For the text-containing cell, return its midpoint in (X, Y) coordinate format. 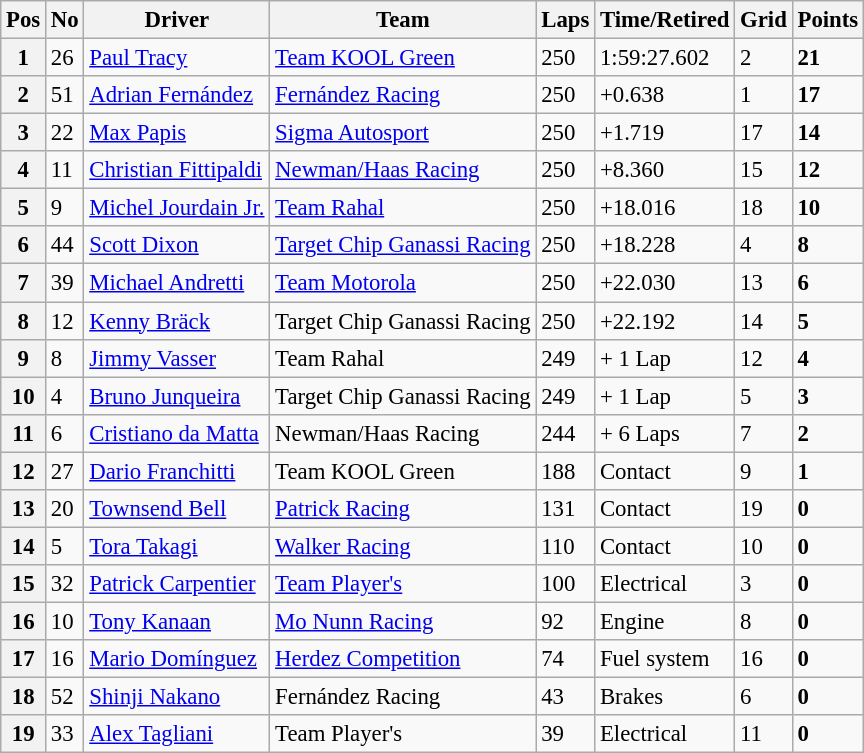
33 (65, 734)
Laps (566, 20)
+ 6 Laps (665, 433)
Townsend Bell (177, 509)
44 (65, 245)
Dario Franchitti (177, 471)
+18.016 (665, 208)
26 (65, 58)
Jimmy Vasser (177, 358)
32 (65, 584)
Points (828, 20)
+1.719 (665, 133)
Christian Fittipaldi (177, 170)
21 (828, 58)
51 (65, 95)
20 (65, 509)
+0.638 (665, 95)
+8.360 (665, 170)
43 (566, 697)
Patrick Carpentier (177, 584)
+22.192 (665, 321)
27 (65, 471)
+22.030 (665, 283)
Time/Retired (665, 20)
Team (403, 20)
Alex Tagliani (177, 734)
188 (566, 471)
Tora Takagi (177, 546)
22 (65, 133)
No (65, 20)
Fuel system (665, 659)
Michael Andretti (177, 283)
1:59:27.602 (665, 58)
74 (566, 659)
Adrian Fernández (177, 95)
100 (566, 584)
Brakes (665, 697)
52 (65, 697)
Shinji Nakano (177, 697)
Walker Racing (403, 546)
Scott Dixon (177, 245)
Bruno Junqueira (177, 396)
Paul Tracy (177, 58)
Driver (177, 20)
Cristiano da Matta (177, 433)
Michel Jourdain Jr. (177, 208)
Grid (764, 20)
Mario Domínguez (177, 659)
Tony Kanaan (177, 621)
131 (566, 509)
Patrick Racing (403, 509)
Mo Nunn Racing (403, 621)
Engine (665, 621)
Pos (24, 20)
Team Motorola (403, 283)
Max Papis (177, 133)
110 (566, 546)
Herdez Competition (403, 659)
+18.228 (665, 245)
Kenny Bräck (177, 321)
Sigma Autosport (403, 133)
92 (566, 621)
244 (566, 433)
